Extract the [X, Y] coordinate from the center of the cell holding the provided text.  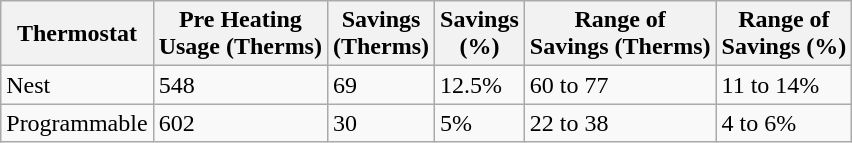
22 to 38 [620, 123]
30 [380, 123]
Programmable [77, 123]
12.5% [480, 85]
Range ofSavings (%) [784, 34]
Savings(%) [480, 34]
Nest [77, 85]
Thermostat [77, 34]
Range ofSavings (Therms) [620, 34]
4 to 6% [784, 123]
602 [240, 123]
Savings(Therms) [380, 34]
11 to 14% [784, 85]
69 [380, 85]
5% [480, 123]
60 to 77 [620, 85]
548 [240, 85]
Pre HeatingUsage (Therms) [240, 34]
